For the text-containing cell, return its midpoint in [x, y] coordinate format. 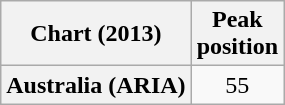
55 [237, 85]
Peakposition [237, 34]
Australia (ARIA) [96, 85]
Chart (2013) [96, 34]
